Output the (x, y) coordinate of the center of the cell containing the given text.  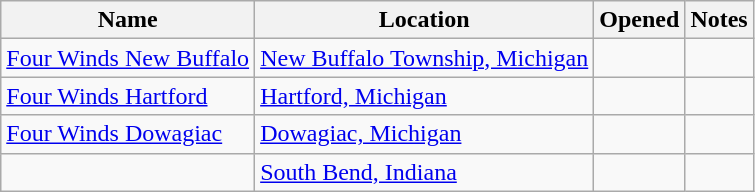
Location (424, 20)
Notes (719, 20)
Name (128, 20)
Opened (640, 20)
Four Winds New Buffalo (128, 58)
Dowagiac, Michigan (424, 134)
Four Winds Dowagiac (128, 134)
New Buffalo Township, Michigan (424, 58)
Four Winds Hartford (128, 96)
Hartford, Michigan (424, 96)
South Bend, Indiana (424, 172)
